Output the (X, Y) coordinate of the center of the cell containing the given text.  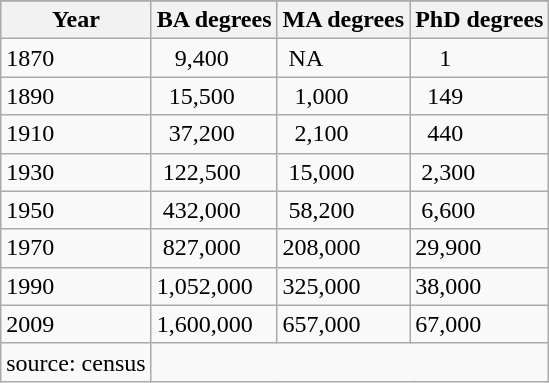
2,100 (344, 134)
1930 (76, 172)
432,000 (214, 210)
1,600,000 (214, 324)
37,200 (214, 134)
PhD degrees (480, 20)
38,000 (480, 286)
149 (480, 96)
6,600 (480, 210)
1990 (76, 286)
657,000 (344, 324)
827,000 (214, 248)
1 (480, 58)
MA degrees (344, 20)
1910 (76, 134)
15,500 (214, 96)
source: census (76, 362)
1,000 (344, 96)
29,900 (480, 248)
325,000 (344, 286)
440 (480, 134)
1,052,000 (214, 286)
58,200 (344, 210)
1870 (76, 58)
NA (344, 58)
208,000 (344, 248)
1970 (76, 248)
9,400 (214, 58)
2009 (76, 324)
67,000 (480, 324)
1890 (76, 96)
Year (76, 20)
2,300 (480, 172)
15,000 (344, 172)
1950 (76, 210)
122,500 (214, 172)
BA degrees (214, 20)
